Detect which cell encompasses the target text, then output its (x, y) center coordinate. 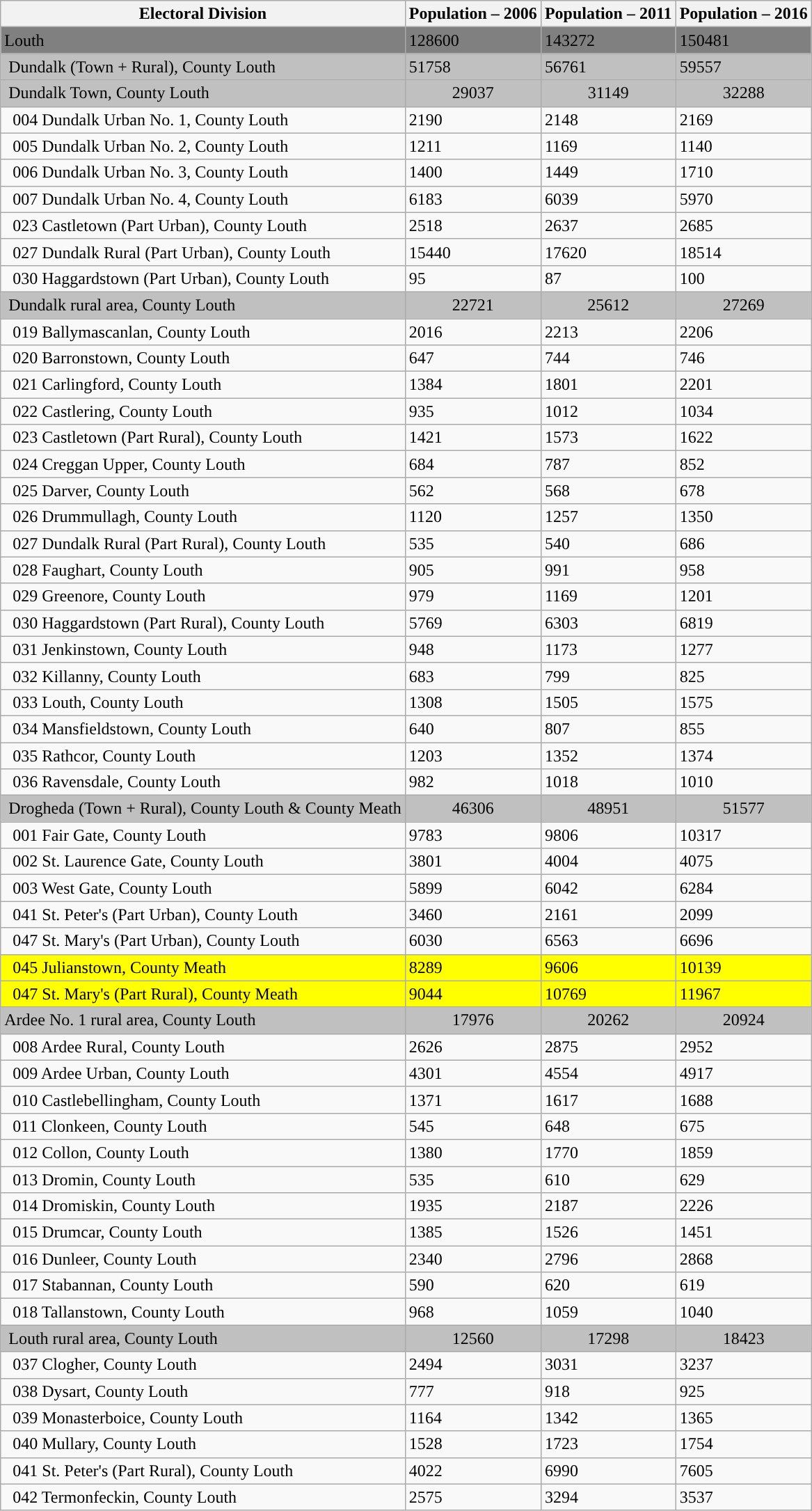
6042 (608, 888)
017 Stabannan, County Louth (203, 1285)
18423 (743, 1338)
9044 (473, 994)
982 (473, 782)
1173 (608, 649)
2637 (608, 226)
6303 (608, 623)
27269 (743, 305)
918 (608, 1391)
2796 (608, 1259)
1723 (608, 1444)
020 Barronstown, County Louth (203, 358)
1385 (473, 1233)
1384 (473, 385)
2099 (743, 915)
59557 (743, 67)
51577 (743, 809)
678 (743, 491)
019 Ballymascanlan, County Louth (203, 332)
100 (743, 278)
620 (608, 1285)
562 (473, 491)
047 St. Mary's (Part Rural), County Meath (203, 994)
17298 (608, 1338)
1365 (743, 1418)
Population – 2006 (473, 14)
1203 (473, 755)
10139 (743, 967)
1801 (608, 385)
021 Carlingford, County Louth (203, 385)
9783 (473, 835)
95 (473, 278)
2148 (608, 120)
Electoral Division (203, 14)
2340 (473, 1259)
20262 (608, 1020)
027 Dundalk Rural (Part Urban), County Louth (203, 252)
029 Greenore, County Louth (203, 596)
648 (608, 1126)
935 (473, 411)
Louth rural area, County Louth (203, 1338)
1935 (473, 1206)
1164 (473, 1418)
958 (743, 570)
1770 (608, 1153)
2190 (473, 120)
10317 (743, 835)
1120 (473, 517)
968 (473, 1312)
4075 (743, 862)
25612 (608, 305)
925 (743, 1391)
1449 (608, 173)
991 (608, 570)
825 (743, 676)
006 Dundalk Urban No. 3, County Louth (203, 173)
1573 (608, 438)
1371 (473, 1100)
010 Castlebellingham, County Louth (203, 1100)
150481 (743, 40)
036 Ravensdale, County Louth (203, 782)
1859 (743, 1153)
787 (608, 464)
46306 (473, 809)
675 (743, 1126)
3237 (743, 1365)
15440 (473, 252)
3460 (473, 915)
1211 (473, 146)
20924 (743, 1020)
3294 (608, 1497)
015 Drumcar, County Louth (203, 1233)
17976 (473, 1020)
031 Jenkinstown, County Louth (203, 649)
7605 (743, 1471)
8289 (473, 967)
030 Haggardstown (Part Rural), County Louth (203, 623)
799 (608, 676)
56761 (608, 67)
2868 (743, 1259)
777 (473, 1391)
022 Castlering, County Louth (203, 411)
1012 (608, 411)
2685 (743, 226)
014 Dromiskin, County Louth (203, 1206)
1277 (743, 649)
041 St. Peter's (Part Rural), County Louth (203, 1471)
619 (743, 1285)
032 Killanny, County Louth (203, 676)
2226 (743, 1206)
6030 (473, 941)
1140 (743, 146)
6284 (743, 888)
1505 (608, 702)
2206 (743, 332)
18514 (743, 252)
6183 (473, 199)
590 (473, 1285)
030 Haggardstown (Part Urban), County Louth (203, 278)
3801 (473, 862)
4554 (608, 1073)
4022 (473, 1471)
047 St. Mary's (Part Urban), County Louth (203, 941)
1622 (743, 438)
4917 (743, 1073)
128600 (473, 40)
1010 (743, 782)
744 (608, 358)
1374 (743, 755)
035 Rathcor, County Louth (203, 755)
2161 (608, 915)
003 West Gate, County Louth (203, 888)
1352 (608, 755)
979 (473, 596)
033 Louth, County Louth (203, 702)
042 Termonfeckin, County Louth (203, 1497)
10769 (608, 994)
040 Mullary, County Louth (203, 1444)
12560 (473, 1338)
002 St. Laurence Gate, County Louth (203, 862)
1201 (743, 596)
1308 (473, 702)
Population – 2011 (608, 14)
51758 (473, 67)
012 Collon, County Louth (203, 1153)
1526 (608, 1233)
Population – 2016 (743, 14)
32288 (743, 93)
3537 (743, 1497)
686 (743, 544)
024 Creggan Upper, County Louth (203, 464)
4301 (473, 1073)
629 (743, 1180)
610 (608, 1180)
640 (473, 729)
3031 (608, 1365)
1400 (473, 173)
2952 (743, 1047)
2494 (473, 1365)
2518 (473, 226)
011 Clonkeen, County Louth (203, 1126)
540 (608, 544)
1342 (608, 1418)
22721 (473, 305)
1380 (473, 1153)
028 Faughart, County Louth (203, 570)
001 Fair Gate, County Louth (203, 835)
1350 (743, 517)
Dundalk (Town + Rural), County Louth (203, 67)
9606 (608, 967)
004 Dundalk Urban No. 1, County Louth (203, 120)
6563 (608, 941)
6696 (743, 941)
045 Julianstown, County Meath (203, 967)
6039 (608, 199)
038 Dysart, County Louth (203, 1391)
1040 (743, 1312)
008 Ardee Rural, County Louth (203, 1047)
Dundalk rural area, County Louth (203, 305)
034 Mansfieldstown, County Louth (203, 729)
5970 (743, 199)
31149 (608, 93)
948 (473, 649)
026 Drummullagh, County Louth (203, 517)
Dundalk Town, County Louth (203, 93)
009 Ardee Urban, County Louth (203, 1073)
48951 (608, 809)
037 Clogher, County Louth (203, 1365)
005 Dundalk Urban No. 2, County Louth (203, 146)
1617 (608, 1100)
1034 (743, 411)
17620 (608, 252)
852 (743, 464)
568 (608, 491)
684 (473, 464)
143272 (608, 40)
11967 (743, 994)
2169 (743, 120)
1451 (743, 1233)
1710 (743, 173)
1688 (743, 1100)
6819 (743, 623)
041 St. Peter's (Part Urban), County Louth (203, 915)
Ardee No. 1 rural area, County Louth (203, 1020)
1421 (473, 438)
2187 (608, 1206)
29037 (473, 93)
683 (473, 676)
87 (608, 278)
1754 (743, 1444)
6990 (608, 1471)
023 Castletown (Part Urban), County Louth (203, 226)
905 (473, 570)
2201 (743, 385)
1059 (608, 1312)
Louth (203, 40)
5769 (473, 623)
1018 (608, 782)
039 Monasterboice, County Louth (203, 1418)
1528 (473, 1444)
1575 (743, 702)
013 Dromin, County Louth (203, 1180)
2875 (608, 1047)
016 Dunleer, County Louth (203, 1259)
746 (743, 358)
545 (473, 1126)
855 (743, 729)
018 Tallanstown, County Louth (203, 1312)
2626 (473, 1047)
2213 (608, 332)
007 Dundalk Urban No. 4, County Louth (203, 199)
9806 (608, 835)
5899 (473, 888)
2016 (473, 332)
023 Castletown (Part Rural), County Louth (203, 438)
Drogheda (Town + Rural), County Louth & County Meath (203, 809)
025 Darver, County Louth (203, 491)
4004 (608, 862)
647 (473, 358)
1257 (608, 517)
027 Dundalk Rural (Part Rural), County Louth (203, 544)
2575 (473, 1497)
807 (608, 729)
